For the text-containing cell, return its midpoint in [x, y] coordinate format. 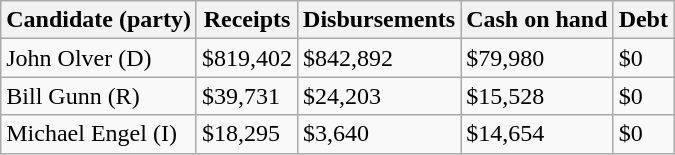
$14,654 [537, 134]
Candidate (party) [99, 20]
Debt [643, 20]
Michael Engel (I) [99, 134]
$842,892 [380, 58]
Receipts [246, 20]
$15,528 [537, 96]
John Olver (D) [99, 58]
Bill Gunn (R) [99, 96]
$39,731 [246, 96]
Disbursements [380, 20]
$24,203 [380, 96]
$819,402 [246, 58]
$3,640 [380, 134]
Cash on hand [537, 20]
$79,980 [537, 58]
$18,295 [246, 134]
